Pinpoint the cell where the given text exists, returning its [x, y] midpoint coordinate. 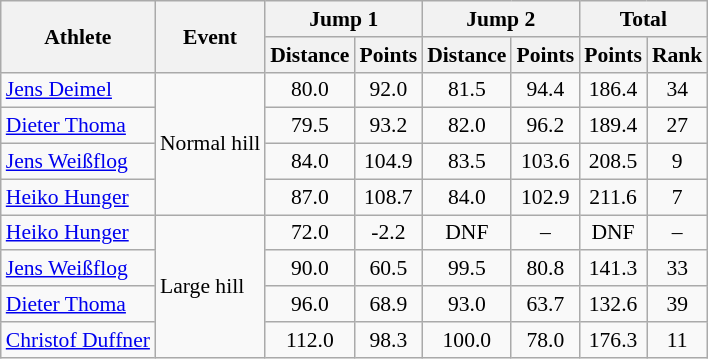
39 [678, 304]
96.2 [545, 126]
186.4 [613, 90]
80.0 [310, 90]
80.8 [545, 269]
82.0 [466, 126]
Christof Duffner [78, 340]
60.5 [388, 269]
33 [678, 269]
Jump 2 [500, 19]
96.0 [310, 304]
79.5 [310, 126]
189.4 [613, 126]
72.0 [310, 233]
93.0 [466, 304]
92.0 [388, 90]
211.6 [613, 197]
9 [678, 162]
108.7 [388, 197]
Rank [678, 55]
93.2 [388, 126]
176.3 [613, 340]
Event [210, 36]
102.9 [545, 197]
63.7 [545, 304]
98.3 [388, 340]
94.4 [545, 90]
100.0 [466, 340]
Athlete [78, 36]
Jump 1 [344, 19]
11 [678, 340]
104.9 [388, 162]
83.5 [466, 162]
90.0 [310, 269]
99.5 [466, 269]
27 [678, 126]
68.9 [388, 304]
81.5 [466, 90]
112.0 [310, 340]
34 [678, 90]
Large hill [210, 286]
Total [643, 19]
78.0 [545, 340]
141.3 [613, 269]
-2.2 [388, 233]
103.6 [545, 162]
Normal hill [210, 143]
87.0 [310, 197]
132.6 [613, 304]
7 [678, 197]
Jens Deimel [78, 90]
208.5 [613, 162]
